For the text-containing cell, return its midpoint in [X, Y] coordinate format. 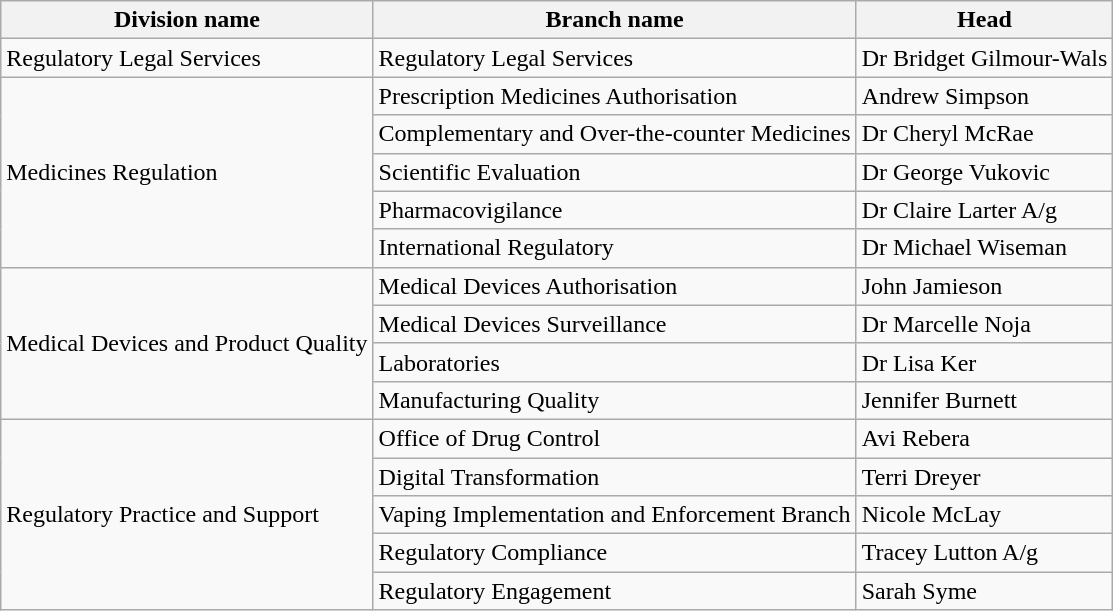
Division name [187, 20]
Regulatory Engagement [614, 591]
Dr Marcelle Noja [984, 324]
Dr Michael Wiseman [984, 248]
Andrew Simpson [984, 96]
Medicines Regulation [187, 172]
Dr Lisa Ker [984, 362]
Nicole McLay [984, 515]
Regulatory Compliance [614, 553]
Terri Dreyer [984, 477]
Regulatory Practice and Support [187, 514]
Head [984, 20]
Medical Devices Surveillance [614, 324]
Scientific Evaluation [614, 172]
Prescription Medicines Authorisation [614, 96]
Complementary and Over-the-counter Medicines [614, 134]
Avi Rebera [984, 438]
Tracey Lutton A/g [984, 553]
Laboratories [614, 362]
Sarah Syme [984, 591]
Dr Claire Larter A/g [984, 210]
Digital Transformation [614, 477]
Medical Devices and Product Quality [187, 343]
Jennifer Burnett [984, 400]
Dr Cheryl McRae [984, 134]
Branch name [614, 20]
Dr Bridget Gilmour-Wals [984, 58]
Vaping Implementation and Enforcement Branch [614, 515]
International Regulatory [614, 248]
Pharmacovigilance [614, 210]
John Jamieson [984, 286]
Manufacturing Quality [614, 400]
Dr George Vukovic [984, 172]
Medical Devices Authorisation [614, 286]
Office of Drug Control [614, 438]
